Extract the (x, y) coordinate from the center of the cell holding the provided text.  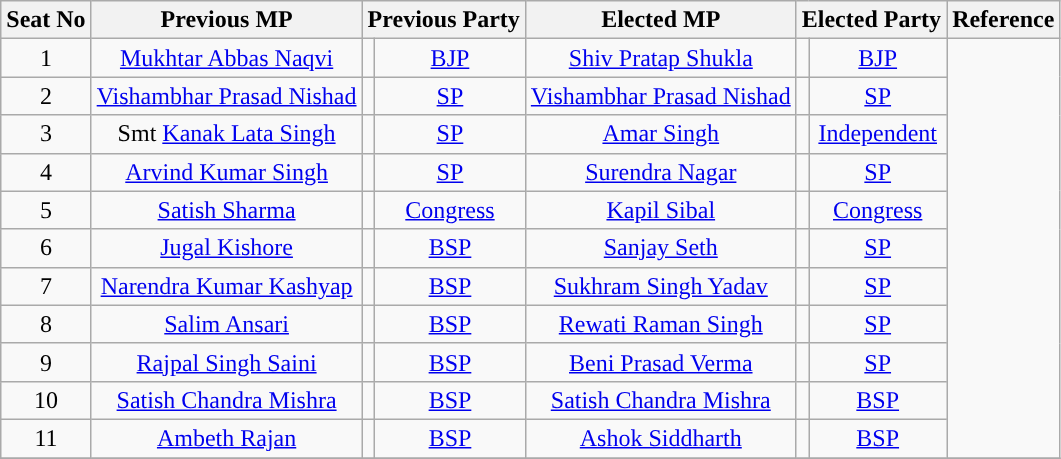
4 (46, 172)
Surendra Nagar (660, 172)
Sanjay Seth (660, 248)
6 (46, 248)
Independent (878, 134)
7 (46, 286)
Reference (1004, 20)
Smt Kanak Lata Singh (226, 134)
Shiv Pratap Shukla (660, 58)
Kapil Sibal (660, 210)
Elected Party (871, 20)
Previous MP (226, 20)
Ashok Siddharth (660, 438)
3 (46, 134)
Seat No (46, 20)
Narendra Kumar Kashyap (226, 286)
Mukhtar Abbas Naqvi (226, 58)
Amar Singh (660, 134)
10 (46, 400)
11 (46, 438)
Beni Prasad Verma (660, 362)
Rajpal Singh Saini (226, 362)
Arvind Kumar Singh (226, 172)
2 (46, 96)
Elected MP (660, 20)
Jugal Kishore (226, 248)
8 (46, 324)
1 (46, 58)
9 (46, 362)
Satish Sharma (226, 210)
Ambeth Rajan (226, 438)
5 (46, 210)
Rewati Raman Singh (660, 324)
Salim Ansari (226, 324)
Sukhram Singh Yadav (660, 286)
Previous Party (444, 20)
